Extract the (x, y) coordinate from the center of the cell holding the provided text.  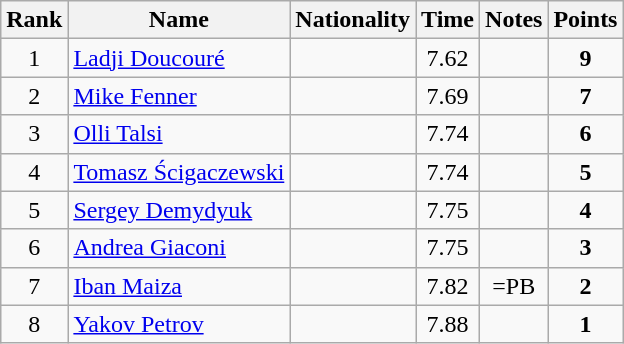
9 (586, 58)
Nationality (353, 20)
Points (586, 20)
Name (179, 20)
7.82 (448, 286)
Ladji Doucouré (179, 58)
8 (34, 324)
Notes (514, 20)
Rank (34, 20)
Iban Maiza (179, 286)
Tomasz Ścigaczewski (179, 172)
7.69 (448, 96)
Time (448, 20)
Mike Fenner (179, 96)
Sergey Demydyuk (179, 210)
=PB (514, 286)
7.88 (448, 324)
Yakov Petrov (179, 324)
Andrea Giaconi (179, 248)
Olli Talsi (179, 134)
7.62 (448, 58)
